Pinpoint the cell where the given text exists, returning its (x, y) midpoint coordinate. 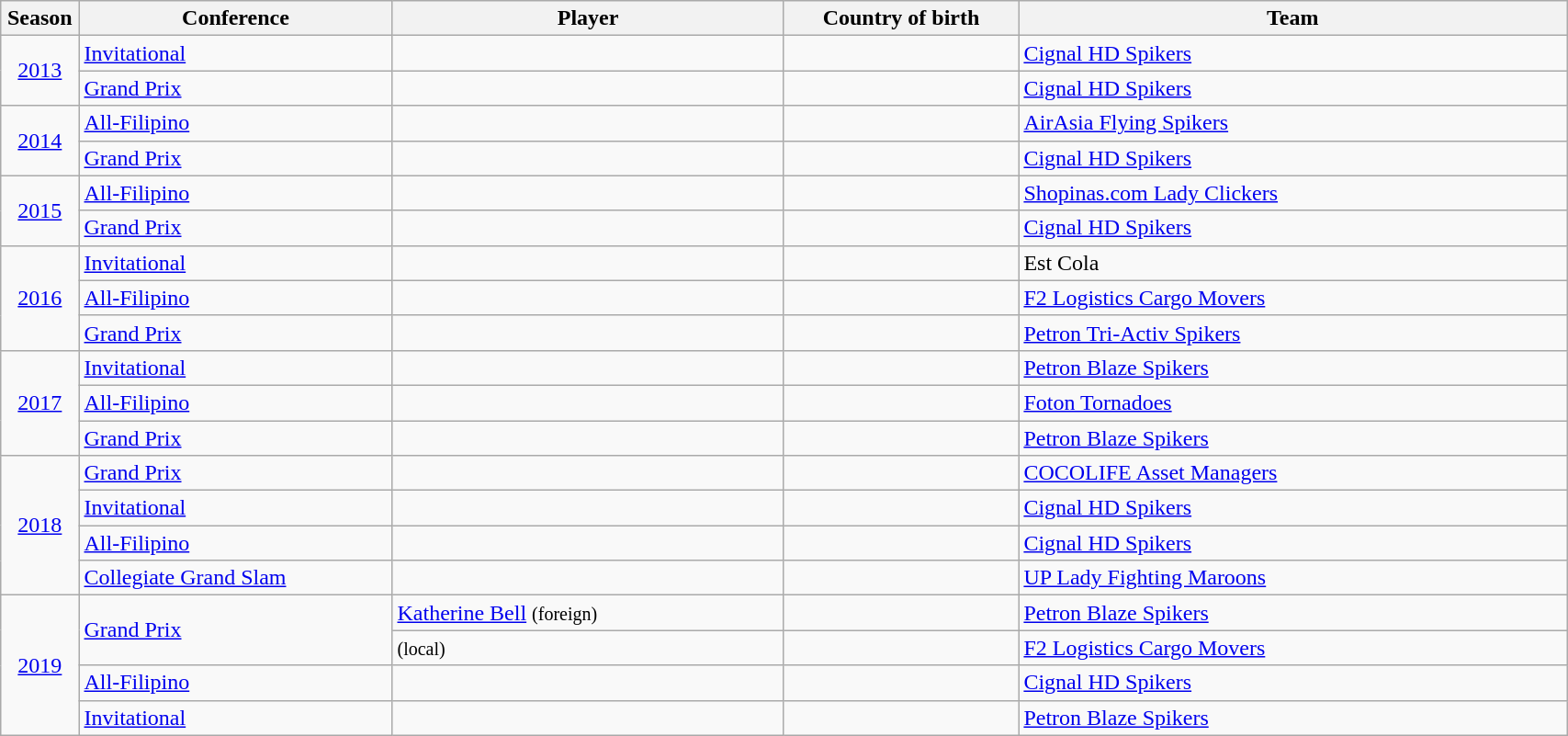
Player (588, 18)
Petron Tri-Activ Spikers (1293, 333)
Collegiate Grand Slam (235, 578)
2013 (40, 71)
2014 (40, 141)
AirAsia Flying Spikers (1293, 123)
Country of birth (901, 18)
2017 (40, 402)
2015 (40, 210)
Season (40, 18)
Est Cola (1293, 263)
Shopinas.com Lady Clickers (1293, 193)
Team (1293, 18)
Katherine Bell (foreign) (588, 613)
Foton Tornadoes (1293, 402)
2019 (40, 665)
Conference (235, 18)
COCOLIFE Asset Managers (1293, 473)
(local) (588, 648)
2016 (40, 298)
UP Lady Fighting Maroons (1293, 578)
2018 (40, 526)
